Output the (X, Y) coordinate of the center of the cell containing the given text.  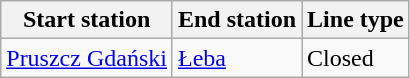
Closed (356, 58)
Łeba (236, 58)
Line type (356, 20)
End station (236, 20)
Start station (87, 20)
Pruszcz Gdański (87, 58)
